For the text-containing cell, return its midpoint in [x, y] coordinate format. 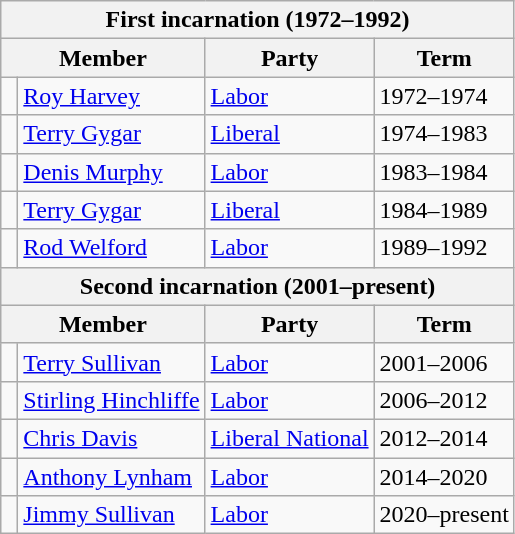
Rod Welford [112, 248]
2001–2006 [444, 362]
Jimmy Sullivan [112, 515]
Liberal National [290, 438]
Denis Murphy [112, 172]
1974–1983 [444, 134]
Anthony Lynham [112, 477]
2014–2020 [444, 477]
1984–1989 [444, 210]
Chris Davis [112, 438]
1972–1974 [444, 96]
1989–1992 [444, 248]
Roy Harvey [112, 96]
2006–2012 [444, 400]
Second incarnation (2001–present) [258, 286]
Stirling Hinchliffe [112, 400]
Terry Sullivan [112, 362]
2020–present [444, 515]
2012–2014 [444, 438]
1983–1984 [444, 172]
First incarnation (1972–1992) [258, 20]
